Extract the [x, y] coordinate from the center of the cell holding the provided text.  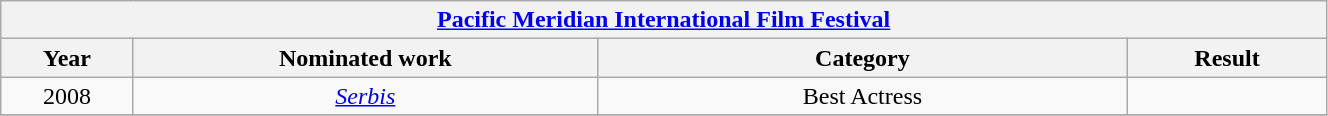
2008 [68, 96]
Best Actress [862, 96]
Pacific Meridian International Film Festival [664, 20]
Category [862, 58]
Nominated work [365, 58]
Serbis [365, 96]
Result [1228, 58]
Year [68, 58]
